Pinpoint the cell where the given text exists, returning its (x, y) midpoint coordinate. 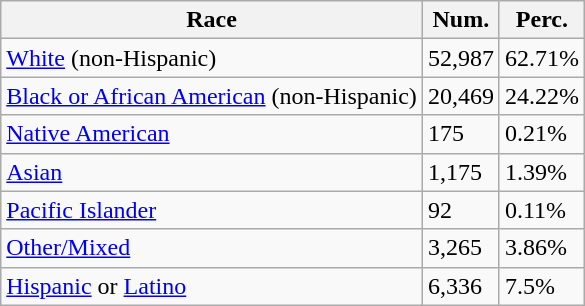
6,336 (460, 286)
Num. (460, 20)
175 (460, 134)
Race (212, 20)
Native American (212, 134)
20,469 (460, 96)
3.86% (542, 248)
Perc. (542, 20)
1.39% (542, 172)
7.5% (542, 286)
Other/Mixed (212, 248)
White (non-Hispanic) (212, 58)
62.71% (542, 58)
0.21% (542, 134)
52,987 (460, 58)
1,175 (460, 172)
Black or African American (non-Hispanic) (212, 96)
92 (460, 210)
24.22% (542, 96)
0.11% (542, 210)
Pacific Islander (212, 210)
Asian (212, 172)
3,265 (460, 248)
Hispanic or Latino (212, 286)
